Return [X, Y] of the center of cell containing provided text 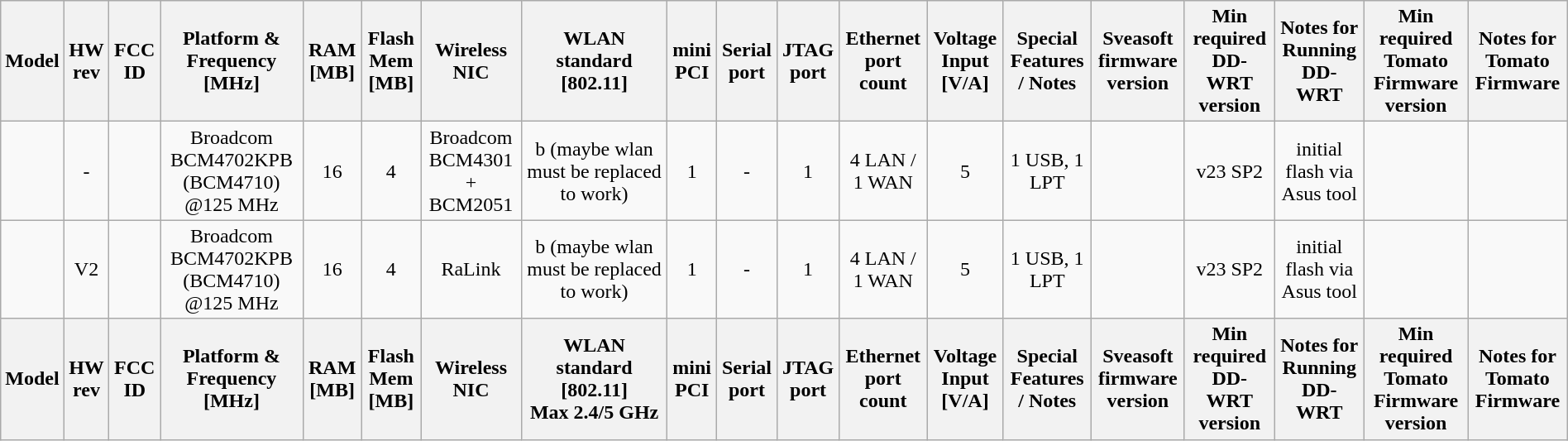
WLAN standard [802.11] [594, 61]
V2 [86, 270]
WLAN standard [802.11] Max 2.4/5 GHz [594, 379]
RaLink [471, 270]
Broadcom BCM4301 + BCM2051 [471, 170]
